Pinpoint the cell where the given text exists, returning its [x, y] midpoint coordinate. 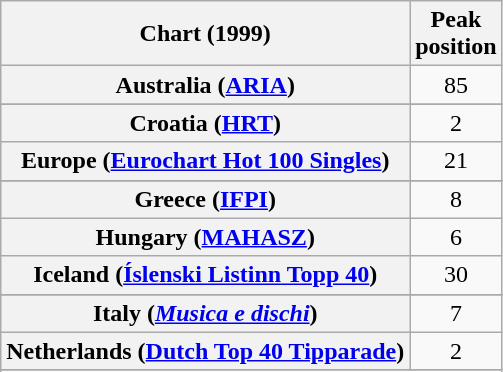
Europe (Eurochart Hot 100 Singles) [206, 161]
Chart (1999) [206, 34]
Italy (Musica e dischi) [206, 313]
Greece (IFPI) [206, 199]
Iceland (Íslenski Listinn Topp 40) [206, 275]
Croatia (HRT) [206, 123]
85 [456, 85]
21 [456, 161]
Australia (ARIA) [206, 85]
8 [456, 199]
7 [456, 313]
Hungary (MAHASZ) [206, 237]
Netherlands (Dutch Top 40 Tipparade) [206, 351]
30 [456, 275]
Peakposition [456, 34]
6 [456, 237]
